Extract the (x, y) coordinate from the center of the cell holding the provided text.  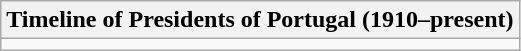
Timeline of Presidents of Portugal (1910–present) (260, 20)
